Locate the cell with the specified text and output its [x, y] center coordinate. 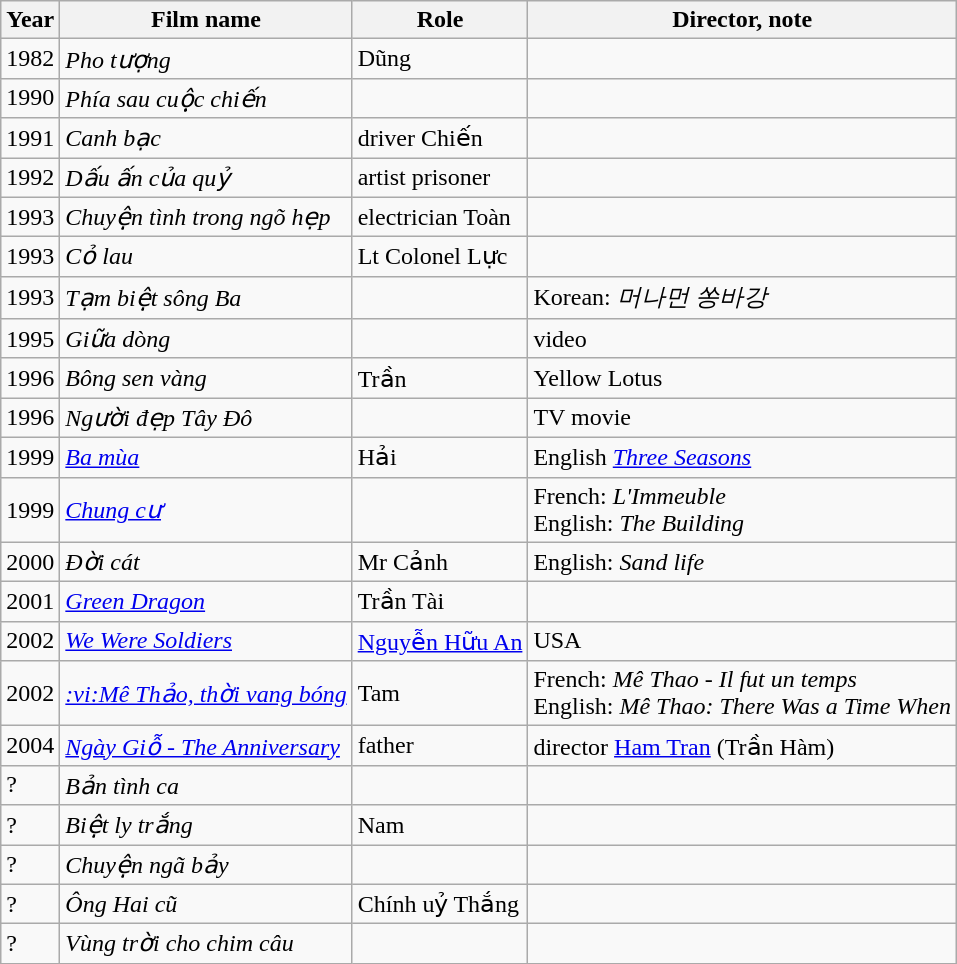
Canh bạc [206, 138]
Ông Hai cũ [206, 904]
Chung cư [206, 510]
Bông sen vàng [206, 378]
electrician Toàn [440, 217]
Vùng trời cho chim câu [206, 944]
Tam [440, 694]
Pho tượng [206, 59]
Biệt ly trắng [206, 825]
father [440, 746]
director Ham Tran (Trần Hàm) [742, 746]
Chuyện ngã bảy [206, 864]
1990 [30, 98]
We Were Soldiers [206, 641]
Yellow Lotus [742, 378]
Mr Cảnh [440, 562]
Year [30, 20]
French: L'Immeuble English: The Building [742, 510]
video [742, 339]
:vi:Mê Thảo, thời vang bóng [206, 694]
Nam [440, 825]
Lt Colonel Lực [440, 257]
French: Mê Thao - Il fut un tempsEnglish: Mê Thao: There Was a Time When [742, 694]
Director, note [742, 20]
Người đẹp Tây Đô [206, 418]
2001 [30, 602]
Green Dragon [206, 602]
artist prisoner [440, 178]
Korean: 머나먼 쏭바강 [742, 298]
Dấu ấn của quỷ [206, 178]
Nguyễn Hữu An [440, 641]
Giữa dòng [206, 339]
Phía sau cuộc chiến [206, 98]
Ngày Giỗ - The Anniversary [206, 746]
Đời cát [206, 562]
Trần [440, 378]
English: Sand life [742, 562]
Dũng [440, 59]
Ba mùa [206, 457]
Chính uỷ Thắng [440, 904]
Tạm biệt sông Ba [206, 298]
2000 [30, 562]
2004 [30, 746]
Chuyện tình trong ngõ hẹp [206, 217]
Cỏ lau [206, 257]
1995 [30, 339]
Role [440, 20]
English Three Seasons [742, 457]
1992 [30, 178]
driver Chiến [440, 138]
TV movie [742, 418]
1982 [30, 59]
Film name [206, 20]
Trần Tài [440, 602]
USA [742, 641]
1991 [30, 138]
Bản tình ca [206, 785]
Hải [440, 457]
